Extract the (X, Y) coordinate from the center of the cell holding the provided text.  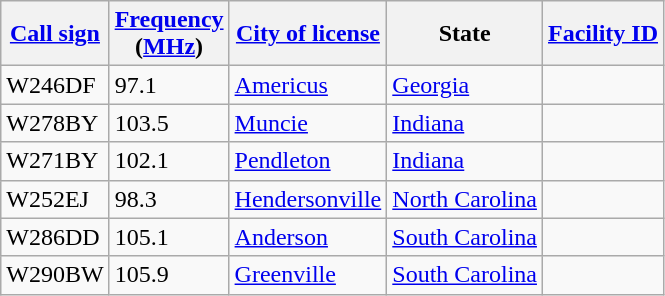
Americus (308, 85)
W271BY (55, 161)
Greenville (308, 275)
98.3 (169, 199)
W246DF (55, 85)
105.1 (169, 237)
Georgia (465, 85)
Facility ID (602, 34)
W252EJ (55, 199)
Frequency(MHz) (169, 34)
North Carolina (465, 199)
105.9 (169, 275)
W290BW (55, 275)
City of license (308, 34)
Anderson (308, 237)
Muncie (308, 123)
W278BY (55, 123)
W286DD (55, 237)
Pendleton (308, 161)
97.1 (169, 85)
103.5 (169, 123)
Hendersonville (308, 199)
State (465, 34)
Call sign (55, 34)
102.1 (169, 161)
